Search for the cell housing the specified text and yield its (X, Y) center coordinate. 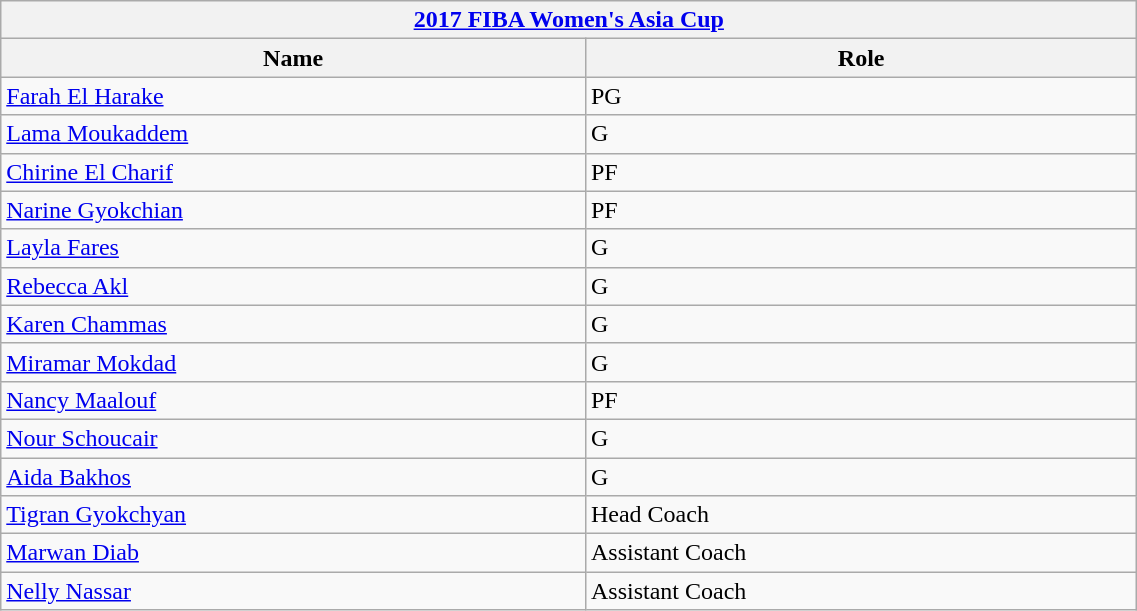
2017 FIBA Women's Asia Cup (569, 20)
Nelly Nassar (294, 591)
Narine Gyokchian (294, 210)
Aida Bakhos (294, 477)
Nour Schoucair (294, 438)
Karen Chammas (294, 324)
PG (860, 96)
Lama Moukaddem (294, 134)
Nancy Maalouf (294, 400)
Marwan Diab (294, 553)
Name (294, 58)
Head Coach (860, 515)
Chirine El Charif (294, 172)
Miramar Mokdad (294, 362)
Role (860, 58)
Rebecca Akl (294, 286)
Tigran Gyokchyan (294, 515)
Farah El Harake (294, 96)
Layla Fares (294, 248)
